Provide the [x, y] coordinate of the cell's center where the given text is located.  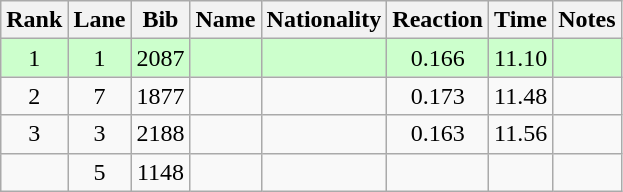
Time [520, 20]
0.173 [438, 96]
11.56 [520, 134]
7 [100, 96]
11.48 [520, 96]
2188 [160, 134]
Nationality [324, 20]
Rank [34, 20]
Bib [160, 20]
Notes [587, 20]
1148 [160, 172]
Reaction [438, 20]
0.166 [438, 58]
1877 [160, 96]
Name [226, 20]
0.163 [438, 134]
11.10 [520, 58]
Lane [100, 20]
5 [100, 172]
2087 [160, 58]
2 [34, 96]
